Pinpoint the cell where the given text exists, returning its [x, y] midpoint coordinate. 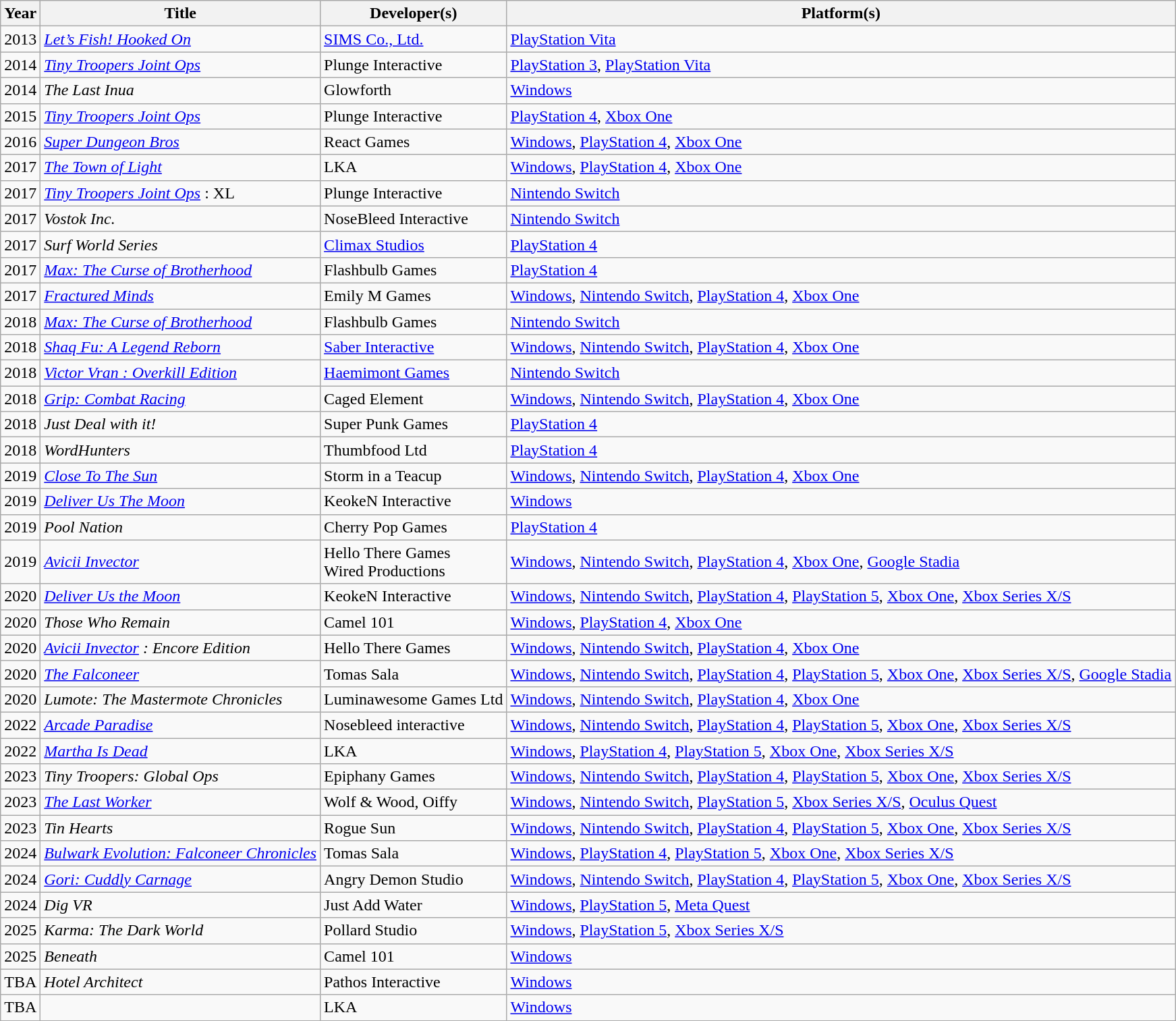
Tiny Troopers Joint Ops : XL [181, 193]
Nosebleed interactive [414, 725]
The Falconeer [181, 673]
Super Punk Games [414, 424]
Windows, PlayStation 5, Meta Quest [841, 905]
Pollard Studio [414, 931]
Dig VR [181, 905]
Deliver Us The Moon [181, 501]
Just Deal with it! [181, 424]
Rogue Sun [414, 828]
Just Add Water [414, 905]
2016 [20, 142]
Surf World Series [181, 244]
Super Dungeon Bros [181, 142]
Caged Element [414, 399]
Wolf & Wood, Oiffy [414, 802]
Hello There GamesWired Productions [414, 561]
Storm in a Teacup [414, 476]
Let’s Fish! Hooked On [181, 39]
Saber Interactive [414, 348]
Platform(s) [841, 13]
Epiphany Games [414, 777]
Haemimont Games [414, 373]
Gori: Cuddly Carnage [181, 879]
PlayStation 3, PlayStation Vita [841, 65]
The Last Worker [181, 802]
Emily M Games [414, 296]
Developer(s) [414, 13]
Those Who Remain [181, 622]
Thumbfood Ltd [414, 450]
Climax Studios [414, 244]
Bulwark Evolution: Falconeer Chronicles [181, 854]
2013 [20, 39]
Angry Demon Studio [414, 879]
Windows, Nintendo Switch, PlayStation 5, Xbox Series X/S, Oculus Quest [841, 802]
PlayStation 4, Xbox One [841, 116]
Fractured Minds [181, 296]
The Town of Light [181, 167]
Arcade Paradise [181, 725]
Title [181, 13]
Avicii Invector : Encore Edition [181, 648]
Hello There Games [414, 648]
Cherry Pop Games [414, 527]
Windows, PlayStation 5, Xbox Series X/S [841, 931]
Beneath [181, 956]
PlayStation Vita [841, 39]
Shaq Fu: A Legend Reborn [181, 348]
The Last Inua [181, 90]
Karma: The Dark World [181, 931]
Hotel Architect [181, 982]
Tin Hearts [181, 828]
Year [20, 13]
Close To The Sun [181, 476]
Windows, Nintendo Switch, PlayStation 4, Xbox One, Google Stadia [841, 561]
NoseBleed Interactive [414, 219]
Martha Is Dead [181, 751]
2015 [20, 116]
Vostok Inc. [181, 219]
Grip: Combat Racing [181, 399]
Victor Vran : Overkill Edition [181, 373]
Pathos Interactive [414, 982]
Luminawesome Games Ltd [414, 699]
Lumote: The Mastermote Chronicles [181, 699]
React Games [414, 142]
Pool Nation [181, 527]
Deliver Us the Moon [181, 597]
Avicii Invector [181, 561]
Windows, Nintendo Switch, PlayStation 4, PlayStation 5, Xbox One, Xbox Series X/S, Google Stadia [841, 673]
Glowforth [414, 90]
SIMS Co., Ltd. [414, 39]
WordHunters [181, 450]
Tiny Troopers: Global Ops [181, 777]
